Return the (X, Y) coordinate for the center point of the cell that contains the specified text.  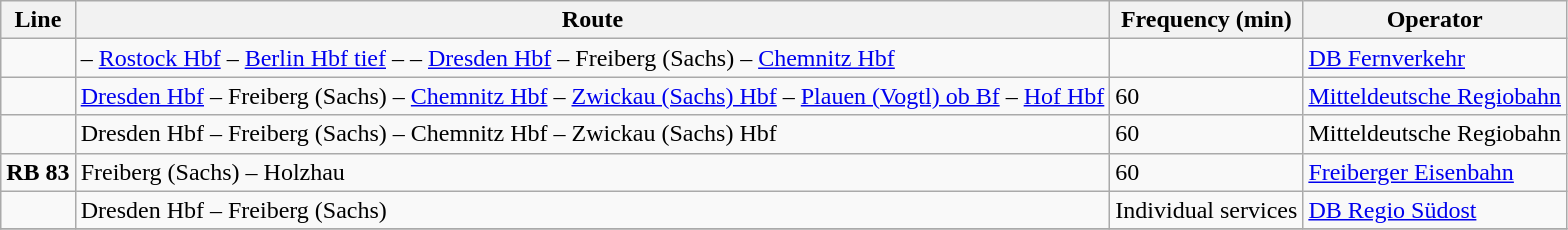
Line (38, 20)
Individual services (1206, 210)
Dresden Hbf – Freiberg (Sachs) – Chemnitz Hbf – Zwickau (Sachs) Hbf (592, 134)
Route (592, 20)
Operator (1435, 20)
DB Fernverkehr (1435, 58)
Dresden Hbf – Freiberg (Sachs) (592, 210)
Dresden Hbf – Freiberg (Sachs) – Chemnitz Hbf – Zwickau (Sachs) Hbf – Plauen (Vogtl) ob Bf – Hof Hbf (592, 96)
Freiberger Eisenbahn (1435, 172)
Freiberg (Sachs) – Holzhau (592, 172)
Frequency (min) (1206, 20)
DB Regio Südost (1435, 210)
RB 83 (38, 172)
– Rostock Hbf – Berlin Hbf tief – – Dresden Hbf – Freiberg (Sachs) – Chemnitz Hbf (592, 58)
